Find where the given text appears and provide that cell's center as [x, y] coordinate. 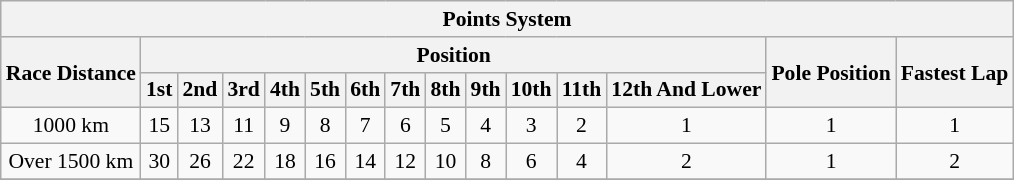
2nd [200, 90]
11 [244, 126]
Race Distance [71, 72]
3 [532, 126]
12th And Lower [686, 90]
7 [365, 126]
1st [160, 90]
Pole Position [830, 72]
Over 1500 km [71, 162]
26 [200, 162]
1000 km [71, 126]
5th [325, 90]
9th [486, 90]
9 [285, 126]
7th [405, 90]
10th [532, 90]
22 [244, 162]
12 [405, 162]
Position [454, 55]
6th [365, 90]
4th [285, 90]
11th [582, 90]
8th [445, 90]
16 [325, 162]
15 [160, 126]
14 [365, 162]
3rd [244, 90]
Points System [508, 19]
30 [160, 162]
5 [445, 126]
10 [445, 162]
13 [200, 126]
18 [285, 162]
Fastest Lap [954, 72]
